Extract the [x, y] coordinate from the center of the cell holding the provided text.  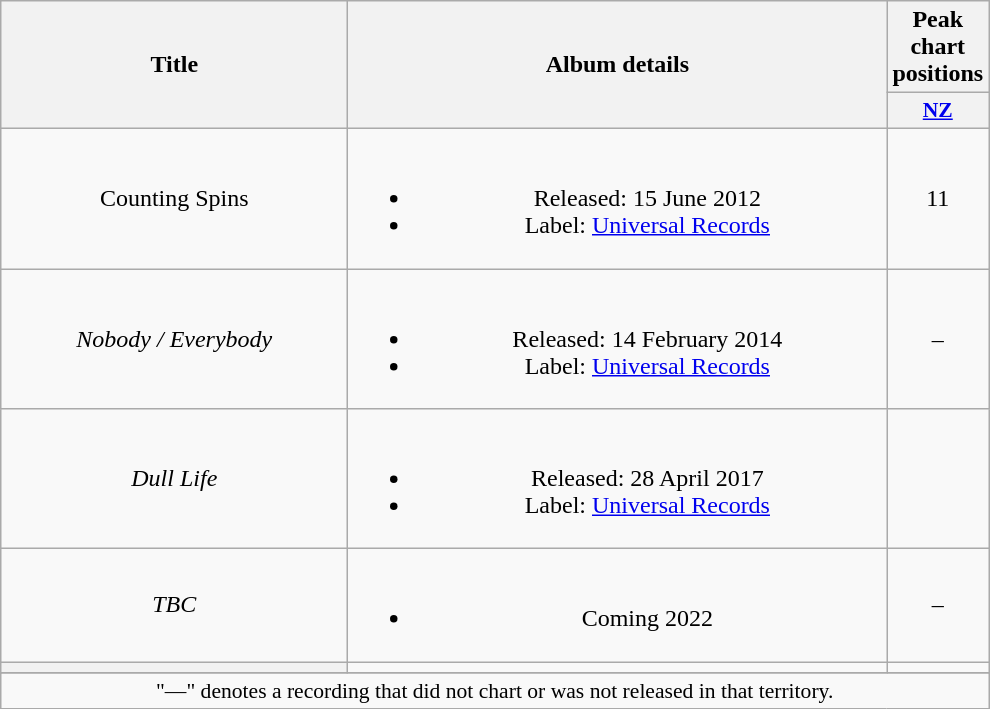
Coming 2022 [618, 606]
Released: 14 February 2014Label: Universal Records [618, 338]
NZ [938, 111]
TBC [174, 606]
11 [938, 198]
Nobody / Everybody [174, 338]
Title [174, 65]
Counting Spins [174, 198]
Released: 15 June 2012Label: Universal Records [618, 198]
Peak chart positions [938, 47]
Dull Life [174, 479]
Released: 28 April 2017Label: Universal Records [618, 479]
Album details [618, 65]
"—" denotes a recording that did not chart or was not released in that territory. [495, 691]
